Identify which cell holds the provided text, then report its (X, Y) central coordinate. 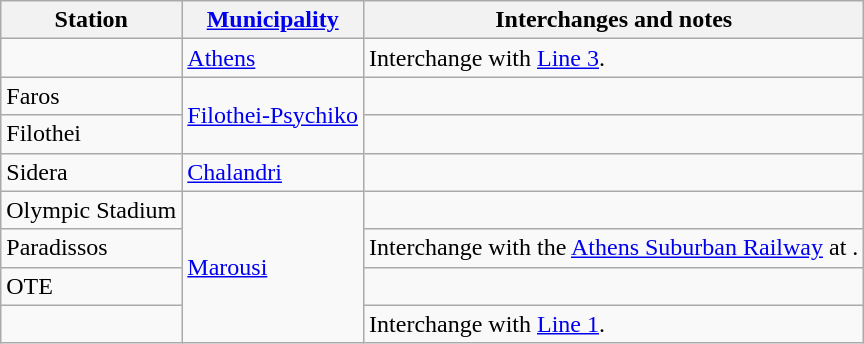
Station (92, 20)
Municipality (273, 20)
Faros (92, 96)
Olympic Stadium (92, 210)
Paradissos (92, 248)
Sidera (92, 172)
OTE (92, 286)
Interchange with the Athens Suburban Railway at . (614, 248)
Filothei (92, 134)
Interchanges and notes (614, 20)
Interchange with Line 3. (614, 58)
Interchange with Line 1. (614, 324)
Marousi (273, 267)
Chalandri (273, 172)
Athens (273, 58)
Filothei-Psychiko (273, 115)
